From the cell containing the given text, extract its center point as (x, y) coordinate. 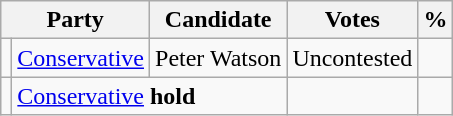
Party (76, 20)
Peter Watson (218, 58)
Conservative hold (150, 96)
% (436, 20)
Conservative (81, 58)
Votes (352, 20)
Uncontested (352, 58)
Candidate (218, 20)
